Locate the cell with the specified text and output its [x, y] center coordinate. 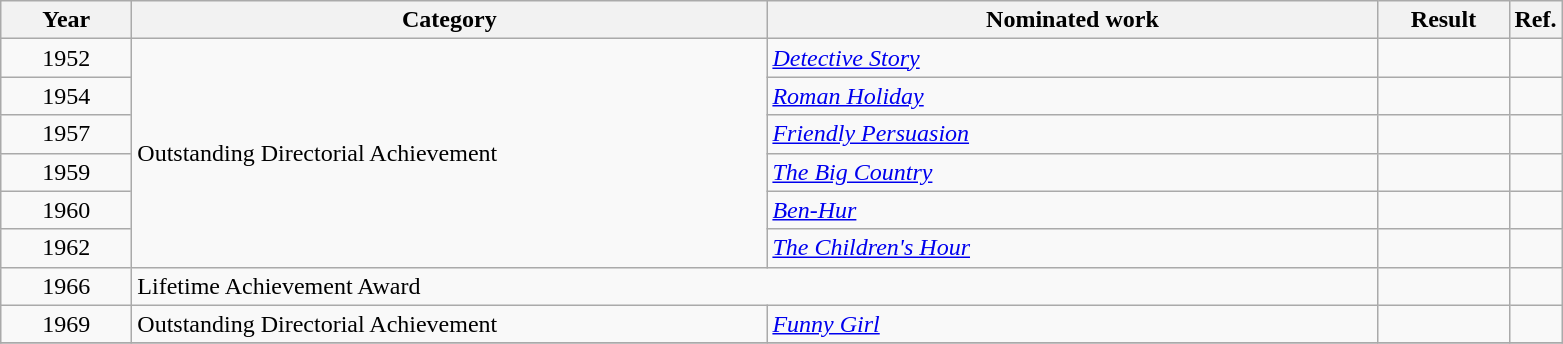
The Children's Hour [1072, 248]
Year [66, 20]
1954 [66, 96]
Ref. [1536, 20]
Roman Holiday [1072, 96]
1969 [66, 324]
1960 [66, 210]
Ben-Hur [1072, 210]
Result [1444, 20]
Detective Story [1072, 58]
1957 [66, 134]
1966 [66, 286]
Lifetime Achievement Award [755, 286]
Friendly Persuasion [1072, 134]
1952 [66, 58]
Nominated work [1072, 20]
Funny Girl [1072, 324]
The Big Country [1072, 172]
1959 [66, 172]
Category [450, 20]
1962 [66, 248]
